Output the [X, Y] coordinate of the center of the cell containing the given text.  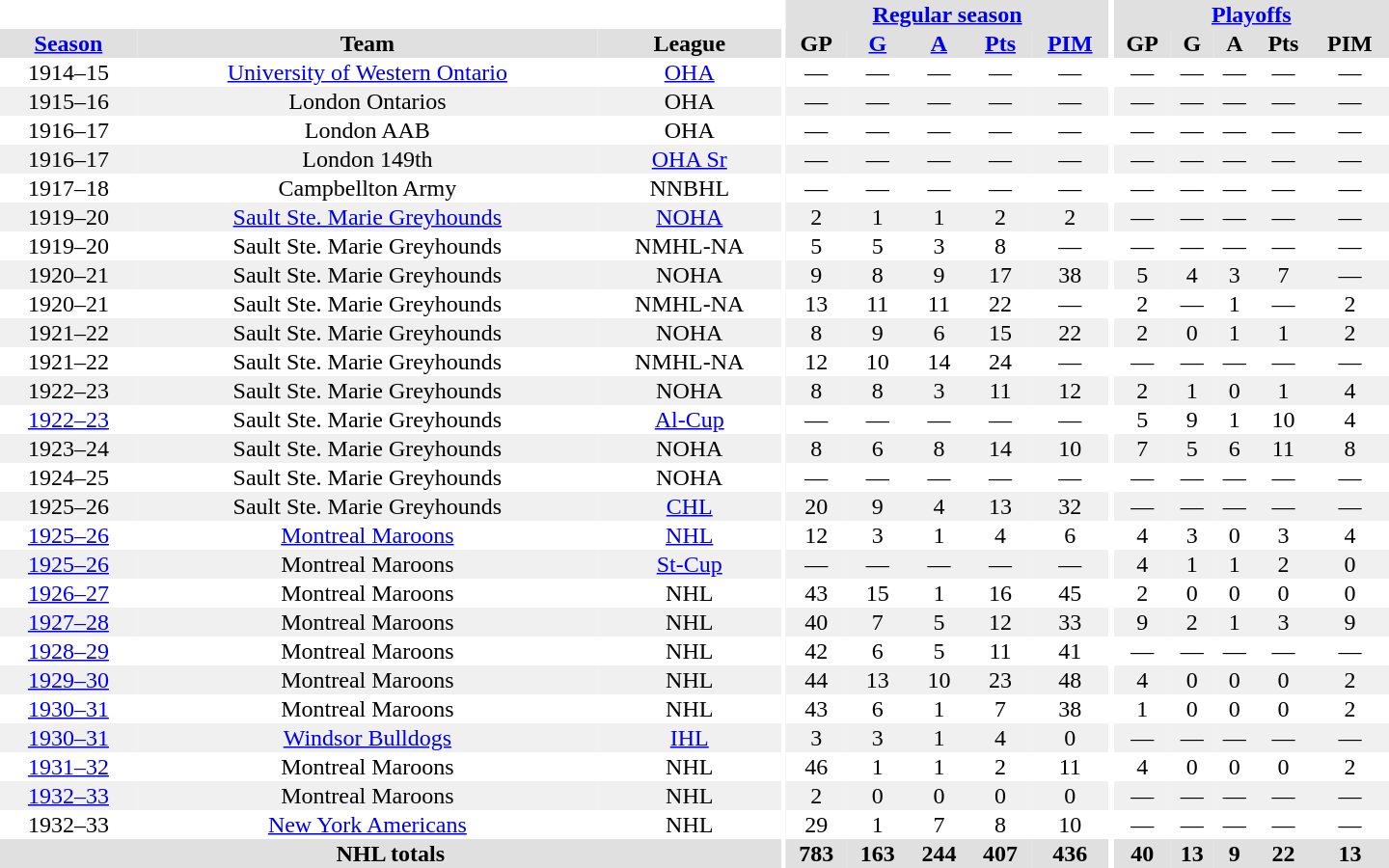
1926–27 [68, 593]
CHL [690, 506]
1917–18 [68, 188]
Regular season [947, 14]
436 [1071, 854]
23 [1000, 680]
St-Cup [690, 564]
NNBHL [690, 188]
OHA Sr [690, 159]
45 [1071, 593]
1914–15 [68, 72]
1929–30 [68, 680]
20 [816, 506]
16 [1000, 593]
407 [1000, 854]
London AAB [368, 130]
London Ontarios [368, 101]
244 [940, 854]
32 [1071, 506]
1923–24 [68, 448]
NHL totals [391, 854]
48 [1071, 680]
42 [816, 651]
London 149th [368, 159]
29 [816, 825]
New York Americans [368, 825]
University of Western Ontario [368, 72]
1927–28 [68, 622]
783 [816, 854]
1924–25 [68, 477]
17 [1000, 275]
1915–16 [68, 101]
1928–29 [68, 651]
Season [68, 43]
Windsor Bulldogs [368, 738]
33 [1071, 622]
Al-Cup [690, 420]
24 [1000, 362]
1931–32 [68, 767]
League [690, 43]
Playoffs [1252, 14]
Campbellton Army [368, 188]
46 [816, 767]
44 [816, 680]
IHL [690, 738]
163 [878, 854]
41 [1071, 651]
Team [368, 43]
